Output the [x, y] coordinate of the center of the cell containing the given text.  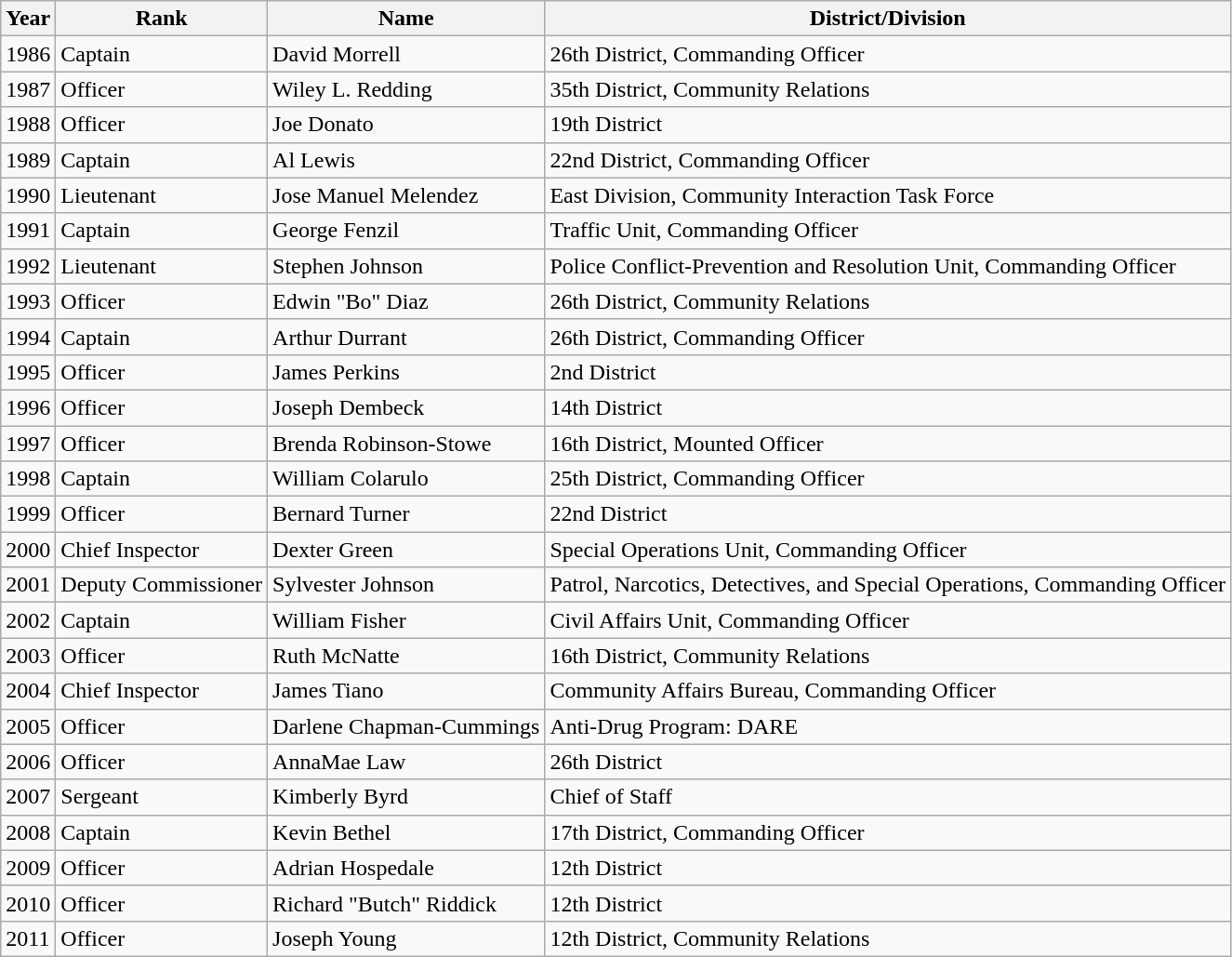
1989 [28, 160]
Sergeant [162, 797]
14th District [888, 407]
Al Lewis [406, 160]
35th District, Community Relations [888, 89]
26th District, Community Relations [888, 301]
Community Affairs Bureau, Commanding Officer [888, 691]
East Division, Community Interaction Task Force [888, 195]
James Tiano [406, 691]
2008 [28, 832]
Rank [162, 19]
Kevin Bethel [406, 832]
2007 [28, 797]
Traffic Unit, Commanding Officer [888, 231]
1995 [28, 372]
Bernard Turner [406, 514]
Deputy Commissioner [162, 585]
Jose Manuel Melendez [406, 195]
2nd District [888, 372]
1996 [28, 407]
16th District, Community Relations [888, 656]
2011 [28, 938]
2001 [28, 585]
Kimberly Byrd [406, 797]
Stephen Johnson [406, 266]
1993 [28, 301]
1987 [28, 89]
Adrian Hospedale [406, 868]
1997 [28, 444]
2003 [28, 656]
1994 [28, 337]
2004 [28, 691]
James Perkins [406, 372]
Joe Donato [406, 125]
1990 [28, 195]
Police Conflict-Prevention and Resolution Unit, Commanding Officer [888, 266]
Patrol, Narcotics, Detectives, and Special Operations, Commanding Officer [888, 585]
16th District, Mounted Officer [888, 444]
Name [406, 19]
1992 [28, 266]
Civil Affairs Unit, Commanding Officer [888, 620]
22nd District, Commanding Officer [888, 160]
2006 [28, 762]
2000 [28, 550]
Joseph Dembeck [406, 407]
Anti-Drug Program: DARE [888, 726]
Sylvester Johnson [406, 585]
12th District, Community Relations [888, 938]
22nd District [888, 514]
Edwin "Bo" Diaz [406, 301]
1986 [28, 54]
1999 [28, 514]
1988 [28, 125]
Richard "Butch" Riddick [406, 903]
Wiley L. Redding [406, 89]
David Morrell [406, 54]
17th District, Commanding Officer [888, 832]
2002 [28, 620]
District/Division [888, 19]
1991 [28, 231]
26th District [888, 762]
2009 [28, 868]
Darlene Chapman-Cummings [406, 726]
Joseph Young [406, 938]
Arthur Durrant [406, 337]
William Fisher [406, 620]
Dexter Green [406, 550]
William Colarulo [406, 479]
Chief of Staff [888, 797]
Brenda Robinson-Stowe [406, 444]
Special Operations Unit, Commanding Officer [888, 550]
AnnaMae Law [406, 762]
Ruth McNatte [406, 656]
1998 [28, 479]
2010 [28, 903]
Year [28, 19]
George Fenzil [406, 231]
2005 [28, 726]
19th District [888, 125]
25th District, Commanding Officer [888, 479]
